Locate the cell with the specified text and output its (x, y) center coordinate. 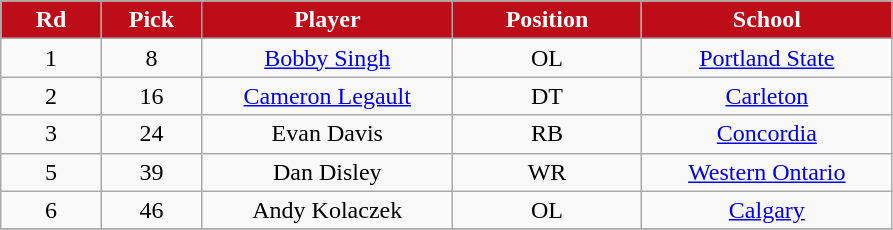
Portland State (766, 58)
Position (547, 20)
WR (547, 172)
Player (328, 20)
Calgary (766, 210)
RB (547, 134)
Bobby Singh (328, 58)
5 (51, 172)
6 (51, 210)
46 (151, 210)
39 (151, 172)
Andy Kolaczek (328, 210)
Pick (151, 20)
Carleton (766, 96)
16 (151, 96)
3 (51, 134)
24 (151, 134)
Evan Davis (328, 134)
Concordia (766, 134)
Rd (51, 20)
Cameron Legault (328, 96)
Dan Disley (328, 172)
8 (151, 58)
2 (51, 96)
1 (51, 58)
DT (547, 96)
Western Ontario (766, 172)
School (766, 20)
